For the text-containing cell, return its midpoint in [x, y] coordinate format. 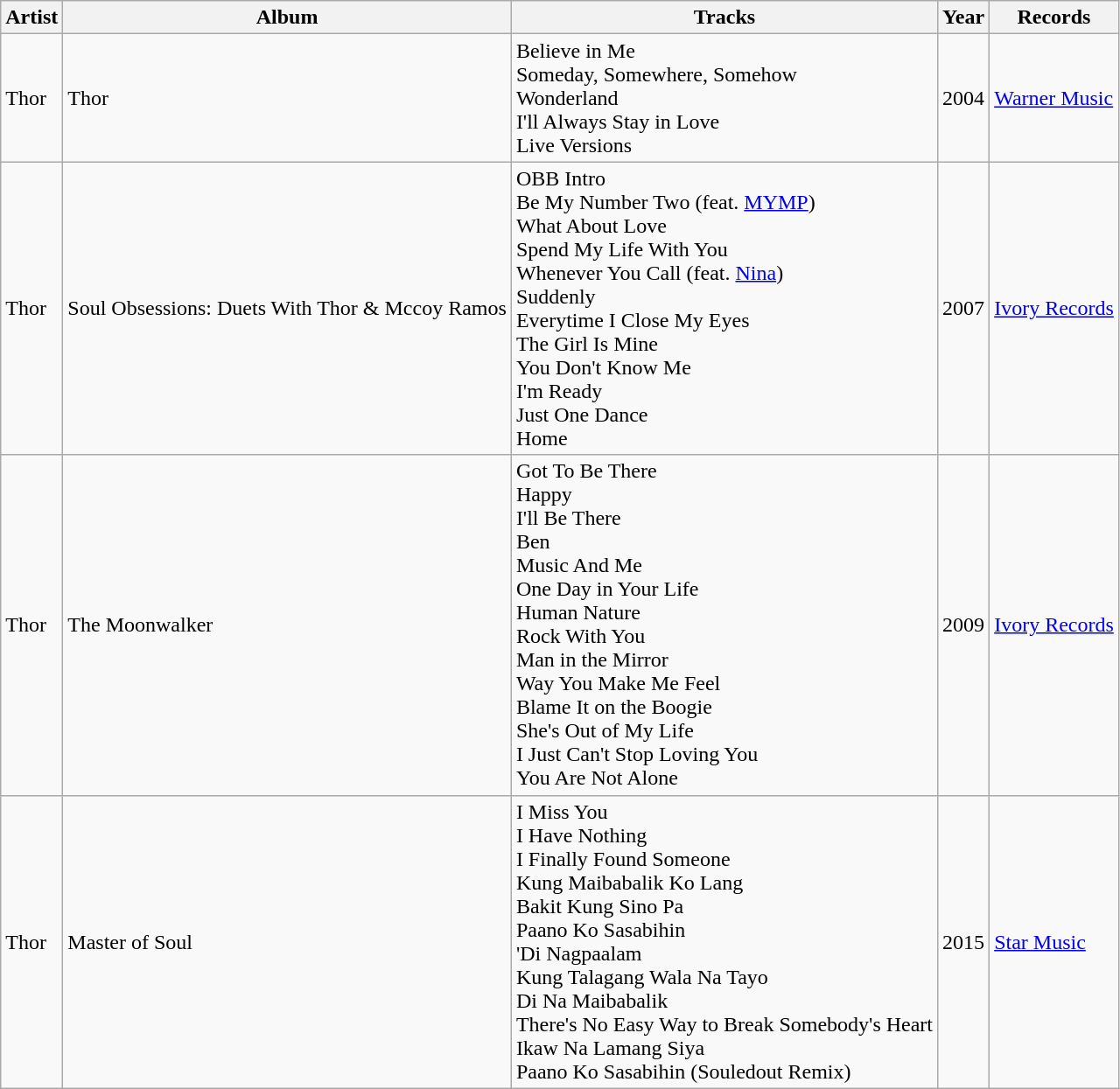
Star Music [1054, 941]
Warner Music [1054, 98]
2004 [964, 98]
Tracks [724, 17]
Master of Soul [287, 941]
2009 [964, 625]
Year [964, 17]
Artist [31, 17]
2007 [964, 308]
Album [287, 17]
Records [1054, 17]
2015 [964, 941]
The Moonwalker [287, 625]
Soul Obsessions: Duets With Thor & Mccoy Ramos [287, 308]
Believe in Me Someday, Somewhere, Somehow Wonderland I'll Always Stay in Love Live Versions [724, 98]
